Output the (X, Y) coordinate of the center of the cell containing the given text.  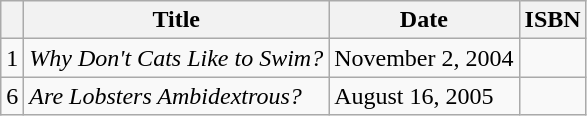
August 16, 2005 (424, 96)
Are Lobsters Ambidextrous? (176, 96)
Why Don't Cats Like to Swim? (176, 58)
Title (176, 20)
Date (424, 20)
ISBN (552, 20)
1 (12, 58)
November 2, 2004 (424, 58)
6 (12, 96)
